Determine the [X, Y] coordinate at the center of the cell enclosing the given text.  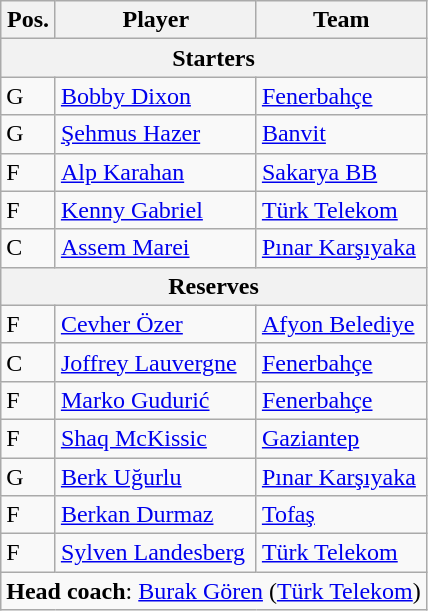
Marko Gudurić [156, 400]
Starters [214, 58]
Head coach: Burak Gören (Türk Telekom) [214, 591]
Team [341, 20]
Cevher Özer [156, 324]
Reserves [214, 286]
Berk Uğurlu [156, 477]
Player [156, 20]
Bobby Dixon [156, 96]
Banvit [341, 134]
Sylven Landesberg [156, 553]
Kenny Gabriel [156, 210]
Afyon Belediye [341, 324]
Gaziantep [341, 438]
Şehmus Hazer [156, 134]
Shaq McKissic [156, 438]
Joffrey Lauvergne [156, 362]
Sakarya BB [341, 172]
Alp Karahan [156, 172]
Tofaş [341, 515]
Pos. [28, 20]
Berkan Durmaz [156, 515]
Assem Marei [156, 248]
